Locate the cell with the specified text and output its (X, Y) center coordinate. 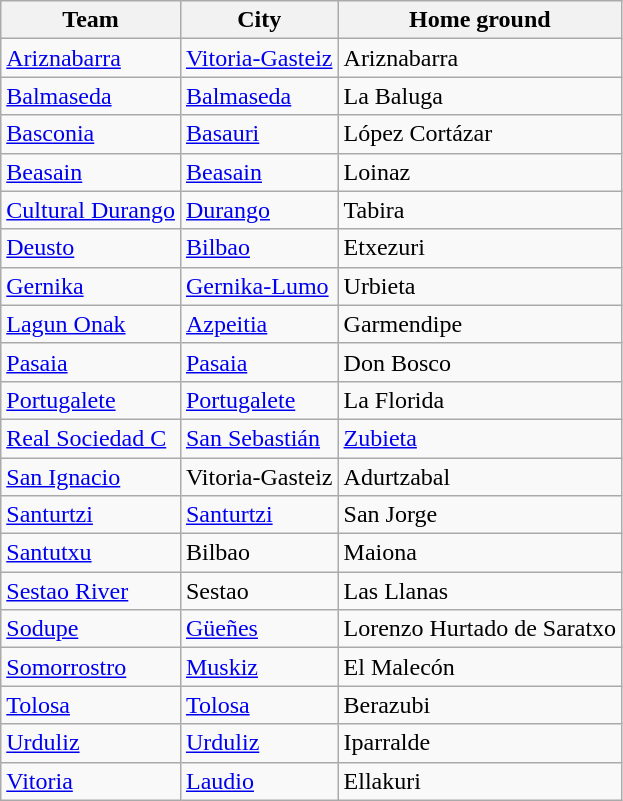
Lorenzo Hurtado de Saratxo (480, 629)
Zubieta (480, 438)
Laudio (259, 781)
Urbieta (480, 286)
Ellakuri (480, 781)
Güeñes (259, 629)
Sestao (259, 591)
Vitoria (91, 781)
Garmendipe (480, 324)
Don Bosco (480, 362)
López Cortázar (480, 134)
Team (91, 20)
Azpeitia (259, 324)
Adurtzabal (480, 477)
Iparralde (480, 743)
Las Llanas (480, 591)
San Sebastián (259, 438)
Berazubi (480, 705)
Cultural Durango (91, 210)
Basconia (91, 134)
Gernika (91, 286)
Real Sociedad C (91, 438)
Home ground (480, 20)
Maiona (480, 553)
Deusto (91, 248)
Loinaz (480, 172)
Gernika-Lumo (259, 286)
Etxezuri (480, 248)
San Ignacio (91, 477)
El Malecón (480, 667)
Muskiz (259, 667)
Lagun Onak (91, 324)
La Florida (480, 400)
San Jorge (480, 515)
City (259, 20)
Sodupe (91, 629)
La Baluga (480, 96)
Durango (259, 210)
Basauri (259, 134)
Tabira (480, 210)
Santutxu (91, 553)
Somorrostro (91, 667)
Sestao River (91, 591)
